Detect which cell encompasses the target text, then output its (X, Y) center coordinate. 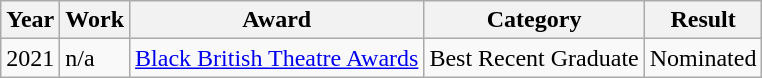
2021 (30, 58)
n/a (95, 58)
Year (30, 20)
Best Recent Graduate (534, 58)
Category (534, 20)
Black British Theatre Awards (277, 58)
Nominated (703, 58)
Work (95, 20)
Result (703, 20)
Award (277, 20)
